Find where the given text appears and provide that cell's center as [x, y] coordinate. 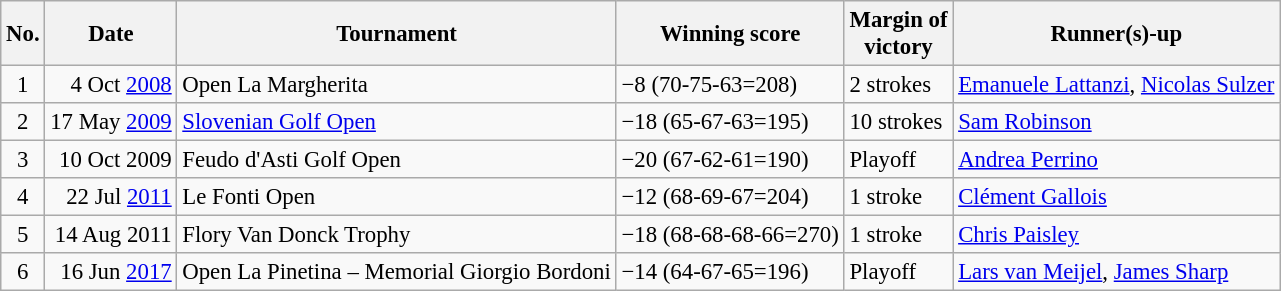
No. [23, 34]
−18 (68-68-68-66=270) [730, 235]
2 strokes [898, 85]
Sam Robinson [1116, 122]
Runner(s)-up [1116, 34]
Margin ofvictory [898, 34]
5 [23, 235]
3 [23, 160]
Le Fonti Open [396, 197]
Tournament [396, 34]
−12 (68-69-67=204) [730, 197]
14 Aug 2011 [111, 235]
22 Jul 2011 [111, 197]
1 [23, 85]
Winning score [730, 34]
Feudo d'Asti Golf Open [396, 160]
−8 (70-75-63=208) [730, 85]
2 [23, 122]
Andrea Perrino [1116, 160]
17 May 2009 [111, 122]
4 [23, 197]
−20 (67-62-61=190) [730, 160]
Flory Van Donck Trophy [396, 235]
Slovenian Golf Open [396, 122]
10 Oct 2009 [111, 160]
Emanuele Lattanzi, Nicolas Sulzer [1116, 85]
Clément Gallois [1116, 197]
Open La Margherita [396, 85]
10 strokes [898, 122]
Playoff [898, 160]
Date [111, 34]
Chris Paisley [1116, 235]
−18 (65-67-63=195) [730, 122]
4 Oct 2008 [111, 85]
